Determine the [X, Y] coordinate at the center of the cell enclosing the given text.  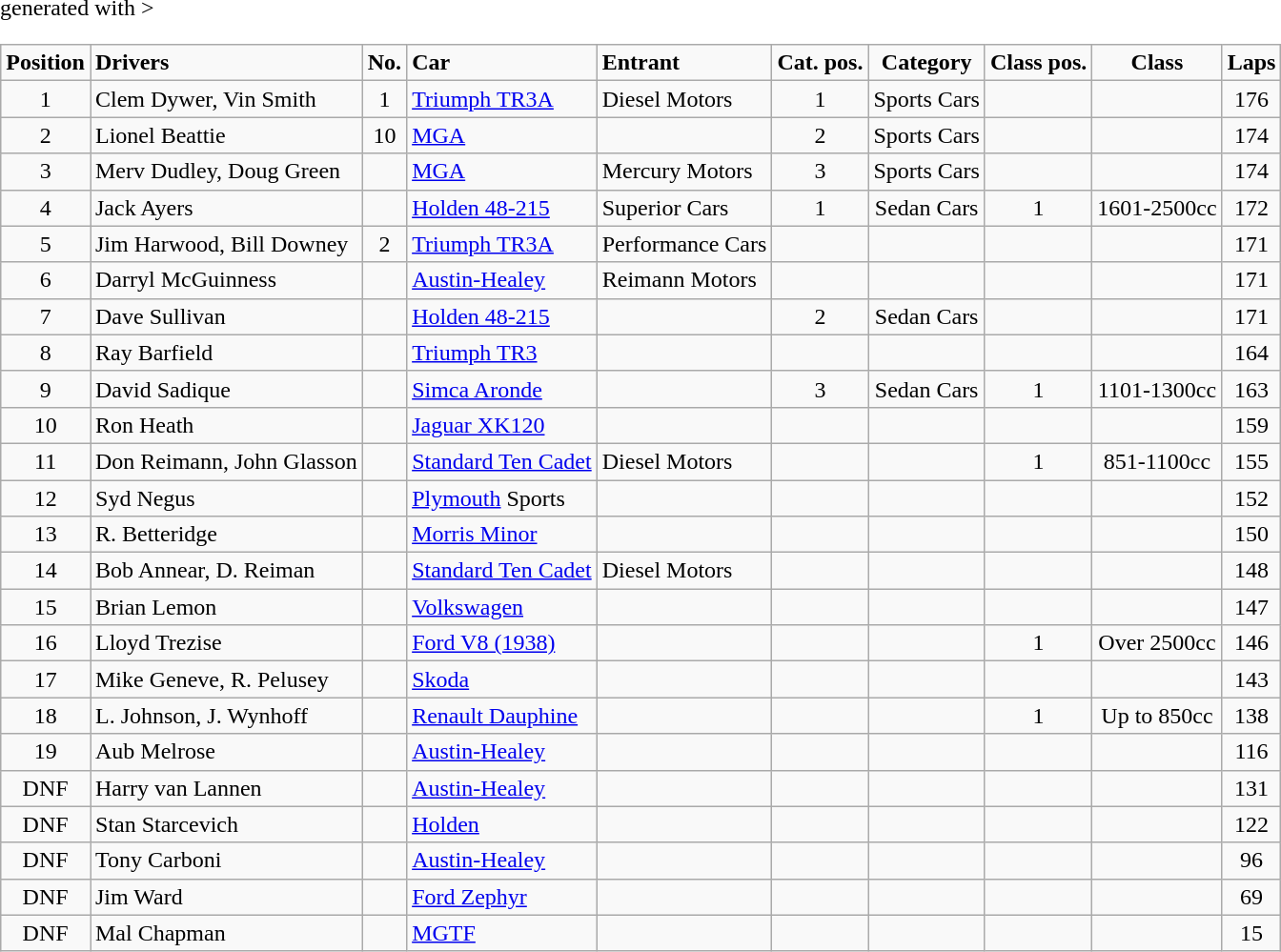
18 [46, 716]
Simca Aronde [502, 389]
Category [926, 63]
147 [1251, 607]
Drivers [226, 63]
164 [1251, 353]
Up to 850cc [1157, 716]
163 [1251, 389]
122 [1251, 824]
L. Johnson, J. Wynhoff [226, 716]
116 [1251, 752]
9 [46, 389]
69 [1251, 897]
14 [46, 571]
12 [46, 498]
17 [46, 679]
11 [46, 461]
150 [1251, 535]
Laps [1251, 63]
Volkswagen [502, 607]
13 [46, 535]
Dave Sullivan [226, 316]
Car [502, 63]
Mal Chapman [226, 933]
Don Reimann, John Glasson [226, 461]
Syd Negus [226, 498]
Darryl McGuinness [226, 280]
Class [1157, 63]
1601-2500cc [1157, 208]
Reimann Motors [684, 280]
Jaguar XK120 [502, 425]
Aub Melrose [226, 752]
Clem Dywer, Vin Smith [226, 99]
5 [46, 244]
Tony Carboni [226, 861]
Ford Zephyr [502, 897]
19 [46, 752]
Jim Harwood, Bill Downey [226, 244]
David Sadique [226, 389]
Performance Cars [684, 244]
143 [1251, 679]
Plymouth Sports [502, 498]
159 [1251, 425]
152 [1251, 498]
155 [1251, 461]
146 [1251, 643]
7 [46, 316]
Superior Cars [684, 208]
1101-1300cc [1157, 389]
148 [1251, 571]
Position [46, 63]
Mercury Motors [684, 172]
Jack Ayers [226, 208]
Morris Minor [502, 535]
Ron Heath [226, 425]
172 [1251, 208]
Mike Geneve, R. Pelusey [226, 679]
Class pos. [1038, 63]
8 [46, 353]
Holden [502, 824]
Cat. pos. [820, 63]
4 [46, 208]
Merv Dudley, Doug Green [226, 172]
Ray Barfield [226, 353]
Brian Lemon [226, 607]
Jim Ward [226, 897]
Harry van Lannen [226, 788]
MGTF [502, 933]
138 [1251, 716]
Lionel Beattie [226, 135]
Lloyd Trezise [226, 643]
Triumph TR3 [502, 353]
Skoda [502, 679]
No. [384, 63]
851-1100cc [1157, 461]
Entrant [684, 63]
Ford V8 (1938) [502, 643]
Bob Annear, D. Reiman [226, 571]
96 [1251, 861]
6 [46, 280]
16 [46, 643]
176 [1251, 99]
131 [1251, 788]
Renault Dauphine [502, 716]
Stan Starcevich [226, 824]
R. Betteridge [226, 535]
Over 2500cc [1157, 643]
